Capture the cell that displays the provided text and extract its [X, Y] central coordinate. 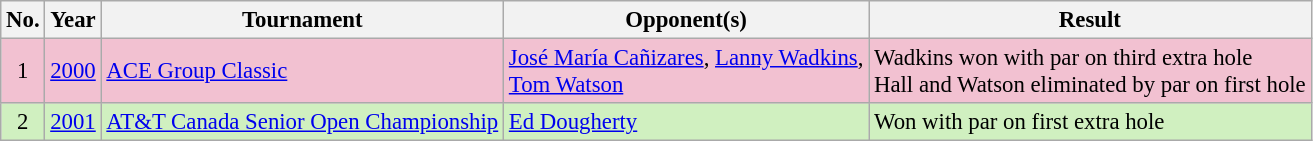
No. [23, 20]
Wadkins won with par on third extra holeHall and Watson eliminated by par on first hole [1090, 72]
Tournament [302, 20]
AT&T Canada Senior Open Championship [302, 122]
2000 [73, 72]
Result [1090, 20]
2 [23, 122]
1 [23, 72]
Year [73, 20]
Ed Dougherty [686, 122]
Opponent(s) [686, 20]
ACE Group Classic [302, 72]
2001 [73, 122]
Won with par on first extra hole [1090, 122]
José María Cañizares, Lanny Wadkins, Tom Watson [686, 72]
